Identify which cell holds the provided text, then report its (x, y) central coordinate. 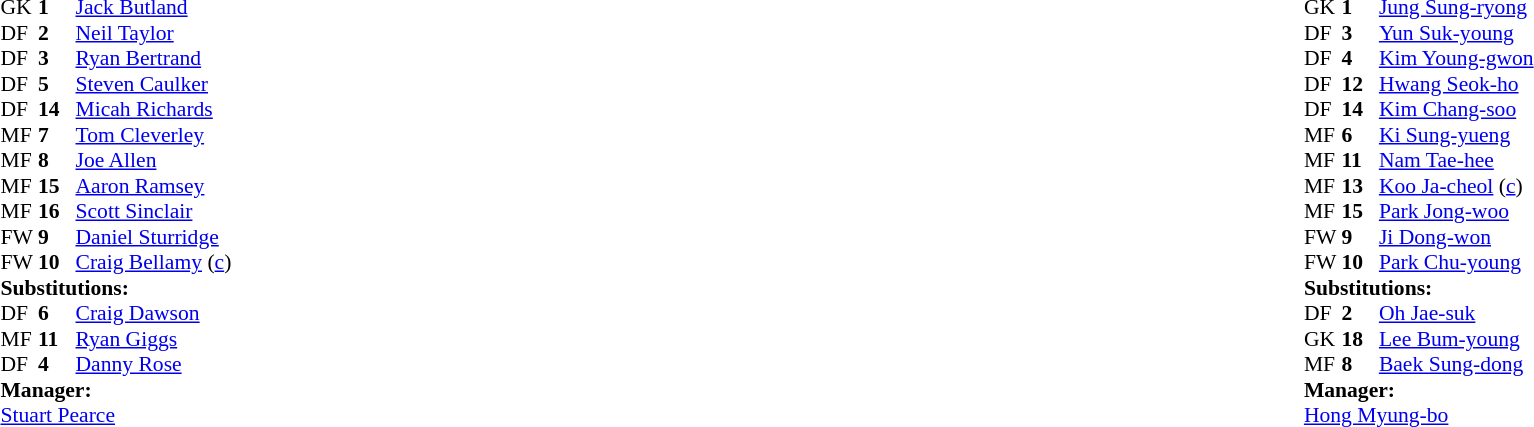
Daniel Sturridge (154, 237)
5 (57, 84)
16 (57, 211)
Kim Chang-soo (1456, 109)
Danny Rose (154, 365)
Ryan Giggs (154, 339)
18 (1360, 339)
Micah Richards (154, 109)
Nam Tae-hee (1456, 161)
Craig Bellamy (c) (154, 263)
Yun Suk-young (1456, 33)
Koo Ja-cheol (c) (1456, 186)
13 (1360, 186)
GK (1323, 339)
Kim Young-gwon (1456, 59)
12 (1360, 84)
Oh Jae-suk (1456, 313)
Craig Dawson (154, 313)
Neil Taylor (154, 33)
Baek Sung-dong (1456, 365)
Joe Allen (154, 161)
Hwang Seok-ho (1456, 84)
Park Chu-young (1456, 263)
Ki Sung-yueng (1456, 135)
Ryan Bertrand (154, 59)
Aaron Ramsey (154, 186)
7 (57, 135)
Scott Sinclair (154, 211)
Tom Cleverley (154, 135)
Lee Bum-young (1456, 339)
Park Jong-woo (1456, 211)
Steven Caulker (154, 84)
Ji Dong-won (1456, 237)
